Return the [X, Y] coordinate for the center point of the cell that contains the specified text.  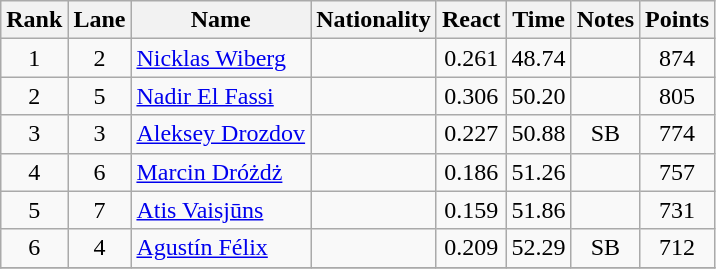
0.159 [471, 210]
Nadir El Fassi [221, 96]
51.86 [538, 210]
48.74 [538, 58]
Nationality [374, 20]
Rank [34, 20]
731 [678, 210]
52.29 [538, 248]
Notes [605, 20]
Aleksey Drozdov [221, 134]
0.209 [471, 248]
React [471, 20]
805 [678, 96]
1 [34, 58]
Lane [100, 20]
0.186 [471, 172]
Points [678, 20]
874 [678, 58]
0.227 [471, 134]
0.306 [471, 96]
Time [538, 20]
0.261 [471, 58]
51.26 [538, 172]
50.20 [538, 96]
712 [678, 248]
774 [678, 134]
Nicklas Wiberg [221, 58]
Atis Vaisjūns [221, 210]
Agustín Félix [221, 248]
50.88 [538, 134]
Marcin Dróżdż [221, 172]
757 [678, 172]
7 [100, 210]
Name [221, 20]
